Locate the cell with the specified text and output its (X, Y) center coordinate. 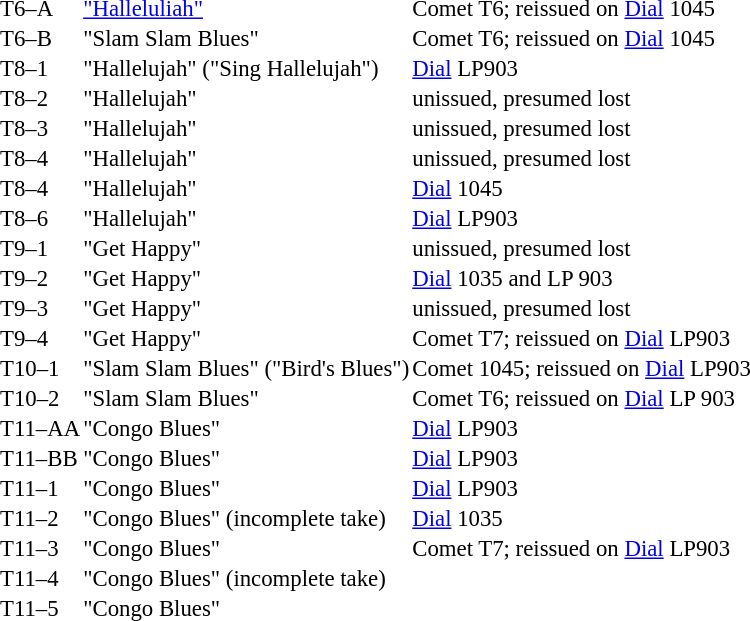
T9–3 (40, 308)
T11–1 (40, 488)
"Slam Slam Blues" ("Bird's Blues") (246, 368)
T11–4 (40, 578)
T6–B (40, 38)
T11–AA (40, 428)
T8–6 (40, 218)
T9–2 (40, 278)
T10–1 (40, 368)
T11–2 (40, 518)
T11–BB (40, 458)
T8–3 (40, 128)
T10–2 (40, 398)
T11–3 (40, 548)
"Hallelujah" ("Sing Hallelujah") (246, 68)
T9–1 (40, 248)
T8–1 (40, 68)
T8–2 (40, 98)
T9–4 (40, 338)
